Search for the cell housing the specified text and yield its [x, y] center coordinate. 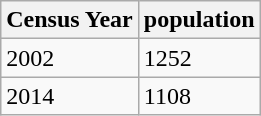
1252 [199, 58]
1108 [199, 96]
Census Year [70, 20]
2014 [70, 96]
2002 [70, 58]
population [199, 20]
